Find where the given text appears and provide that cell's center as [x, y] coordinate. 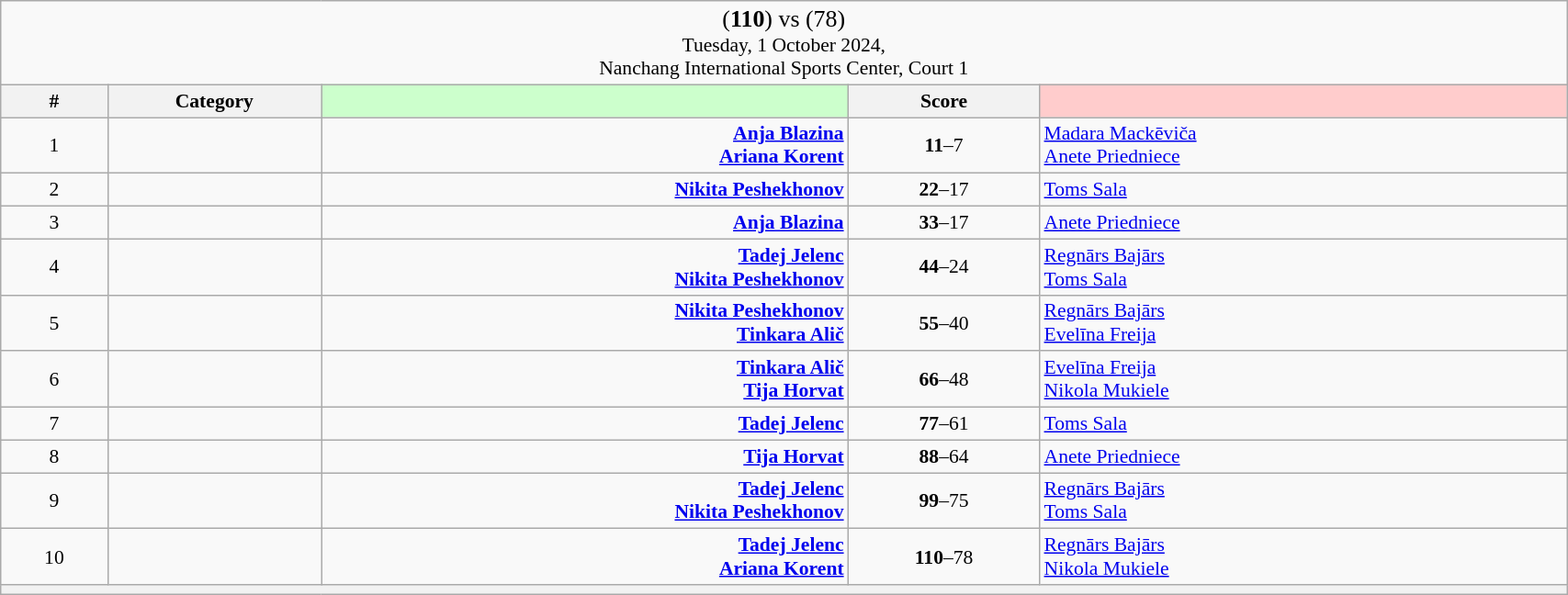
Anja Blazina [585, 223]
Tadej Jelenc [585, 424]
Category [215, 101]
5 [54, 323]
3 [54, 223]
Madara Mackēviča Anete Priedniece [1303, 145]
Anja Blazina Ariana Korent [585, 145]
10 [54, 556]
Score [944, 101]
Regnārs Bajārs Evelīna Freija [1303, 323]
44–24 [944, 266]
Regnārs Bajārs Nikola Mukiele [1303, 556]
99–75 [944, 501]
Tadej Jelenc Ariana Korent [585, 556]
Nikita Peshekhonov [585, 190]
7 [54, 424]
1 [54, 145]
22–17 [944, 190]
8 [54, 456]
2 [54, 190]
9 [54, 501]
(110) vs (78)Tuesday, 1 October 2024, Nanchang International Sports Center, Court 1 [784, 42]
33–17 [944, 223]
66–48 [944, 380]
6 [54, 380]
# [54, 101]
Nikita Peshekhonov Tinkara Alič [585, 323]
Evelīna Freija Nikola Mukiele [1303, 380]
55–40 [944, 323]
88–64 [944, 456]
Tinkara Alič Tija Horvat [585, 380]
110–78 [944, 556]
77–61 [944, 424]
4 [54, 266]
11–7 [944, 145]
Tija Horvat [585, 456]
